Identify which cell holds the provided text, then report its [X, Y] central coordinate. 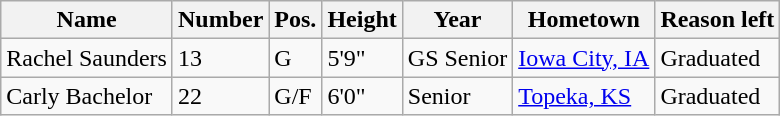
6'0" [362, 96]
22 [220, 96]
Carly Bachelor [87, 96]
Pos. [296, 20]
Height [362, 20]
13 [220, 58]
Number [220, 20]
Year [457, 20]
Rachel Saunders [87, 58]
Iowa City, IA [584, 58]
Topeka, KS [584, 96]
G/F [296, 96]
GS Senior [457, 58]
Reason left [718, 20]
G [296, 58]
Name [87, 20]
Senior [457, 96]
5'9" [362, 58]
Hometown [584, 20]
